For the text-containing cell, return its midpoint in (x, y) coordinate format. 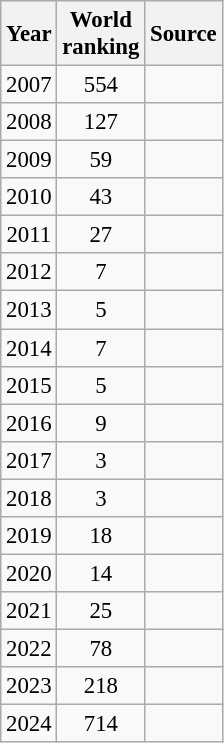
2007 (29, 85)
2013 (29, 310)
18 (101, 536)
14 (101, 573)
25 (101, 611)
2016 (29, 423)
2009 (29, 160)
2020 (29, 573)
2012 (29, 273)
59 (101, 160)
127 (101, 122)
Worldranking (101, 34)
78 (101, 648)
2022 (29, 648)
714 (101, 724)
Source (184, 34)
2010 (29, 197)
554 (101, 85)
Year (29, 34)
2017 (29, 460)
2018 (29, 498)
2011 (29, 235)
27 (101, 235)
2023 (29, 686)
2024 (29, 724)
2019 (29, 536)
2021 (29, 611)
2015 (29, 385)
218 (101, 686)
9 (101, 423)
43 (101, 197)
2008 (29, 122)
2014 (29, 348)
